Identify which cell holds the provided text, then report its [x, y] central coordinate. 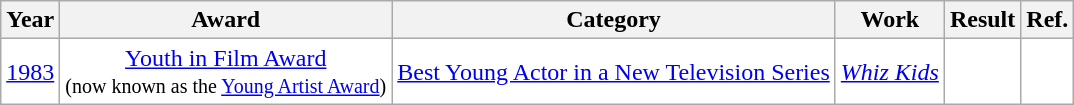
Award [226, 20]
Work [890, 20]
Youth in Film Award(now known as the Young Artist Award) [226, 72]
Year [30, 20]
Whiz Kids [890, 72]
1983 [30, 72]
Ref. [1048, 20]
Best Young Actor in a New Television Series [614, 72]
Category [614, 20]
Result [982, 20]
